For the text-containing cell, return its midpoint in [x, y] coordinate format. 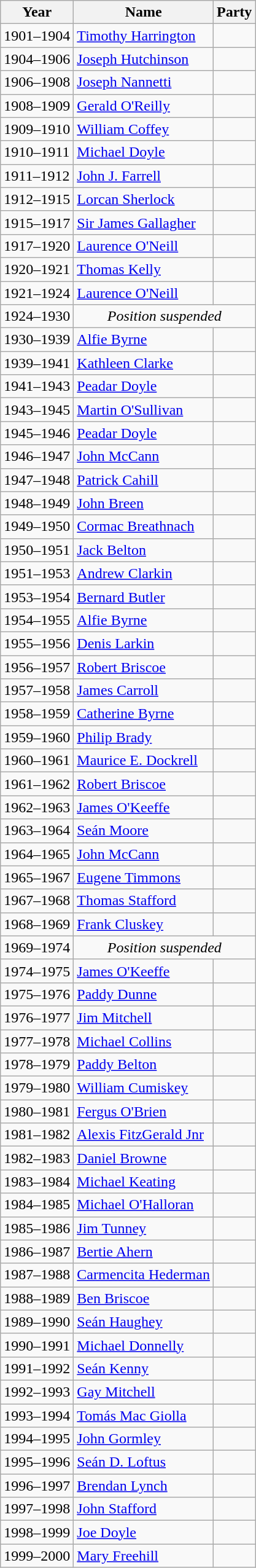
John J. Farrell [144, 176]
1976–1977 [37, 1017]
Year [37, 12]
1910–1911 [37, 152]
1950–1951 [37, 550]
1951–1953 [37, 573]
Name [144, 12]
Ben Briscoe [144, 1298]
1985–1986 [37, 1228]
1908–1909 [37, 106]
1906–1908 [37, 82]
1967–1968 [37, 901]
James Carroll [144, 691]
1953–1954 [37, 597]
Gerald O'Reilly [144, 106]
1984–1985 [37, 1205]
Lorcan Sherlock [144, 199]
1987–1988 [37, 1275]
1993–1994 [37, 1415]
Bertie Ahern [144, 1252]
1954–1955 [37, 620]
1939–1941 [37, 363]
Martin O'Sullivan [144, 410]
1958–1959 [37, 714]
John Breen [144, 503]
1978–1979 [37, 1065]
Denis Larkin [144, 643]
1955–1956 [37, 643]
Catherine Byrne [144, 714]
1997–1998 [37, 1509]
1968–1969 [37, 924]
Brendan Lynch [144, 1486]
Alexis FitzGerald Jnr [144, 1135]
1948–1949 [37, 503]
1956–1957 [37, 667]
Fergus O'Brien [144, 1111]
Timothy Harrington [144, 36]
Seán Moore [144, 831]
Jack Belton [144, 550]
1988–1989 [37, 1298]
1924–1930 [37, 316]
1930–1939 [37, 340]
1998–1999 [37, 1532]
1911–1912 [37, 176]
1946–1947 [37, 457]
1983–1984 [37, 1182]
1991–1992 [37, 1368]
Daniel Browne [144, 1158]
Mary Freehill [144, 1556]
Maurice E. Dockrell [144, 761]
1986–1987 [37, 1252]
John Gormley [144, 1439]
Jim Tunney [144, 1228]
1915–1917 [37, 222]
Michael Keating [144, 1182]
1980–1981 [37, 1111]
Party [234, 12]
1975–1976 [37, 994]
1996–1997 [37, 1486]
Seán D. Loftus [144, 1462]
1901–1904 [37, 36]
1961–1962 [37, 784]
Eugene Timmons [144, 877]
Tomás Mac Giolla [144, 1415]
Michael Donnelly [144, 1345]
Sir James Gallagher [144, 222]
1974–1975 [37, 971]
Kathleen Clarke [144, 363]
Michael O'Halloran [144, 1205]
1912–1915 [37, 199]
1992–1993 [37, 1392]
Joseph Nannetti [144, 82]
Joe Doyle [144, 1532]
Frank Cluskey [144, 924]
John Stafford [144, 1509]
Paddy Belton [144, 1065]
1994–1995 [37, 1439]
Seán Kenny [144, 1368]
Bernard Butler [144, 597]
1999–2000 [37, 1556]
1947–1948 [37, 480]
1965–1967 [37, 877]
1917–1920 [37, 246]
1959–1960 [37, 737]
1969–1974 [37, 947]
William Cumiskey [144, 1088]
1949–1950 [37, 527]
Philip Brady [144, 737]
1909–1910 [37, 129]
1979–1980 [37, 1088]
1977–1978 [37, 1041]
Cormac Breathnach [144, 527]
Jim Mitchell [144, 1017]
1945–1946 [37, 433]
1964–1965 [37, 854]
1904–1906 [37, 59]
William Coffey [144, 129]
Thomas Kelly [144, 269]
Michael Collins [144, 1041]
1941–1943 [37, 386]
Patrick Cahill [144, 480]
Joseph Hutchinson [144, 59]
1981–1982 [37, 1135]
1982–1983 [37, 1158]
Andrew Clarkin [144, 573]
1990–1991 [37, 1345]
1960–1961 [37, 761]
1920–1921 [37, 269]
1962–1963 [37, 807]
1957–1958 [37, 691]
Paddy Dunne [144, 994]
1963–1964 [37, 831]
1995–1996 [37, 1462]
1943–1945 [37, 410]
Seán Haughey [144, 1322]
Thomas Stafford [144, 901]
Michael Doyle [144, 152]
Carmencita Hederman [144, 1275]
Gay Mitchell [144, 1392]
1921–1924 [37, 293]
1989–1990 [37, 1322]
